Return (x, y) of the center of cell containing provided text 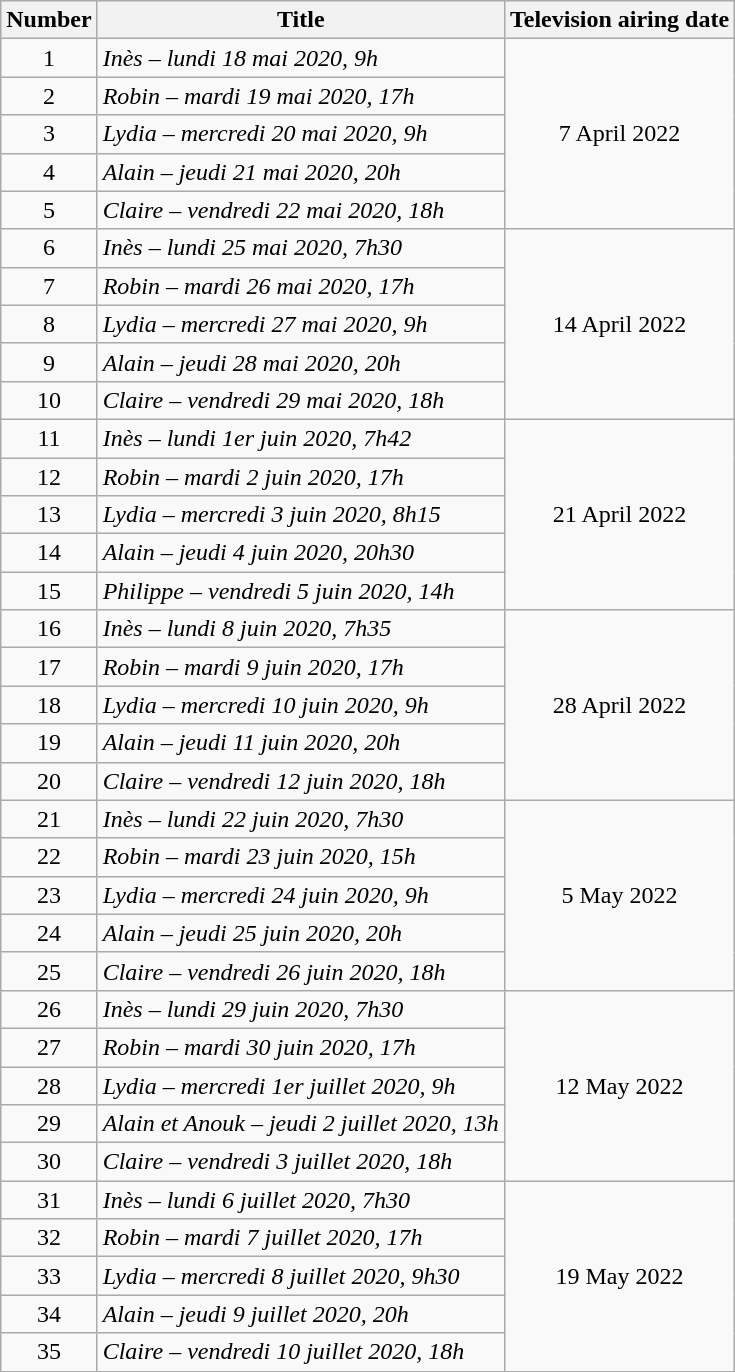
30 (49, 1162)
Lydia – mercredi 3 juin 2020, 8h15 (300, 515)
Lydia – mercredi 27 mai 2020, 9h (300, 324)
16 (49, 629)
21 (49, 819)
Lydia – mercredi 8 juillet 2020, 9h30 (300, 1276)
14 April 2022 (619, 324)
Robin – mardi 2 juin 2020, 17h (300, 477)
Claire – vendredi 29 mai 2020, 18h (300, 400)
35 (49, 1352)
Robin – mardi 30 juin 2020, 17h (300, 1047)
Inès – lundi 22 juin 2020, 7h30 (300, 819)
Lydia – mercredi 10 juin 2020, 9h (300, 705)
Inès – lundi 29 juin 2020, 7h30 (300, 1009)
8 (49, 324)
Lydia – mercredi 24 juin 2020, 9h (300, 895)
Alain – jeudi 21 mai 2020, 20h (300, 172)
Alain et Anouk – jeudi 2 juillet 2020, 13h (300, 1124)
2 (49, 96)
32 (49, 1238)
Inès – lundi 25 mai 2020, 7h30 (300, 248)
Inès – lundi 18 mai 2020, 9h (300, 58)
14 (49, 553)
Claire – vendredi 3 juillet 2020, 18h (300, 1162)
18 (49, 705)
20 (49, 781)
Claire – vendredi 12 juin 2020, 18h (300, 781)
12 May 2022 (619, 1085)
19 May 2022 (619, 1276)
12 (49, 477)
Robin – mardi 19 mai 2020, 17h (300, 96)
4 (49, 172)
5 (49, 210)
19 (49, 743)
6 (49, 248)
Alain – jeudi 11 juin 2020, 20h (300, 743)
11 (49, 438)
25 (49, 971)
13 (49, 515)
17 (49, 667)
Inès – lundi 6 juillet 2020, 7h30 (300, 1200)
5 May 2022 (619, 895)
Television airing date (619, 20)
7 (49, 286)
Robin – mardi 23 juin 2020, 15h (300, 857)
33 (49, 1276)
Alain – jeudi 9 juillet 2020, 20h (300, 1314)
Alain – jeudi 4 juin 2020, 20h30 (300, 553)
28 April 2022 (619, 705)
Inès – lundi 1er juin 2020, 7h42 (300, 438)
3 (49, 134)
21 April 2022 (619, 514)
Robin – mardi 9 juin 2020, 17h (300, 667)
27 (49, 1047)
22 (49, 857)
15 (49, 591)
31 (49, 1200)
23 (49, 895)
28 (49, 1085)
Title (300, 20)
34 (49, 1314)
Robin – mardi 26 mai 2020, 17h (300, 286)
Lydia – mercredi 1er juillet 2020, 9h (300, 1085)
1 (49, 58)
Lydia – mercredi 20 mai 2020, 9h (300, 134)
9 (49, 362)
Number (49, 20)
29 (49, 1124)
24 (49, 933)
10 (49, 400)
26 (49, 1009)
Philippe – vendredi 5 juin 2020, 14h (300, 591)
Claire – vendredi 22 mai 2020, 18h (300, 210)
Claire – vendredi 10 juillet 2020, 18h (300, 1352)
Robin – mardi 7 juillet 2020, 17h (300, 1238)
Inès – lundi 8 juin 2020, 7h35 (300, 629)
Alain – jeudi 25 juin 2020, 20h (300, 933)
Alain – jeudi 28 mai 2020, 20h (300, 362)
Claire – vendredi 26 juin 2020, 18h (300, 971)
7 April 2022 (619, 134)
